Return the [X, Y] coordinate for the center point of the cell that contains the specified text.  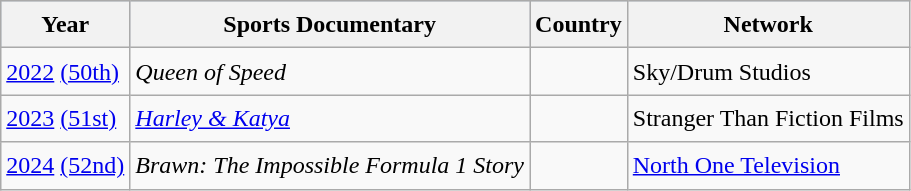
Country [579, 24]
Harley & Katya [330, 118]
Sky/Drum Studios [768, 72]
Stranger Than Fiction Films [768, 118]
Network [768, 24]
Sports Documentary [330, 24]
Brawn: The Impossible Formula 1 Story [330, 166]
Year [66, 24]
2023 (51st) [66, 118]
2022 (50th) [66, 72]
2024 (52nd) [66, 166]
Queen of Speed [330, 72]
North One Television [768, 166]
